Return (x, y) of the center of cell containing provided text 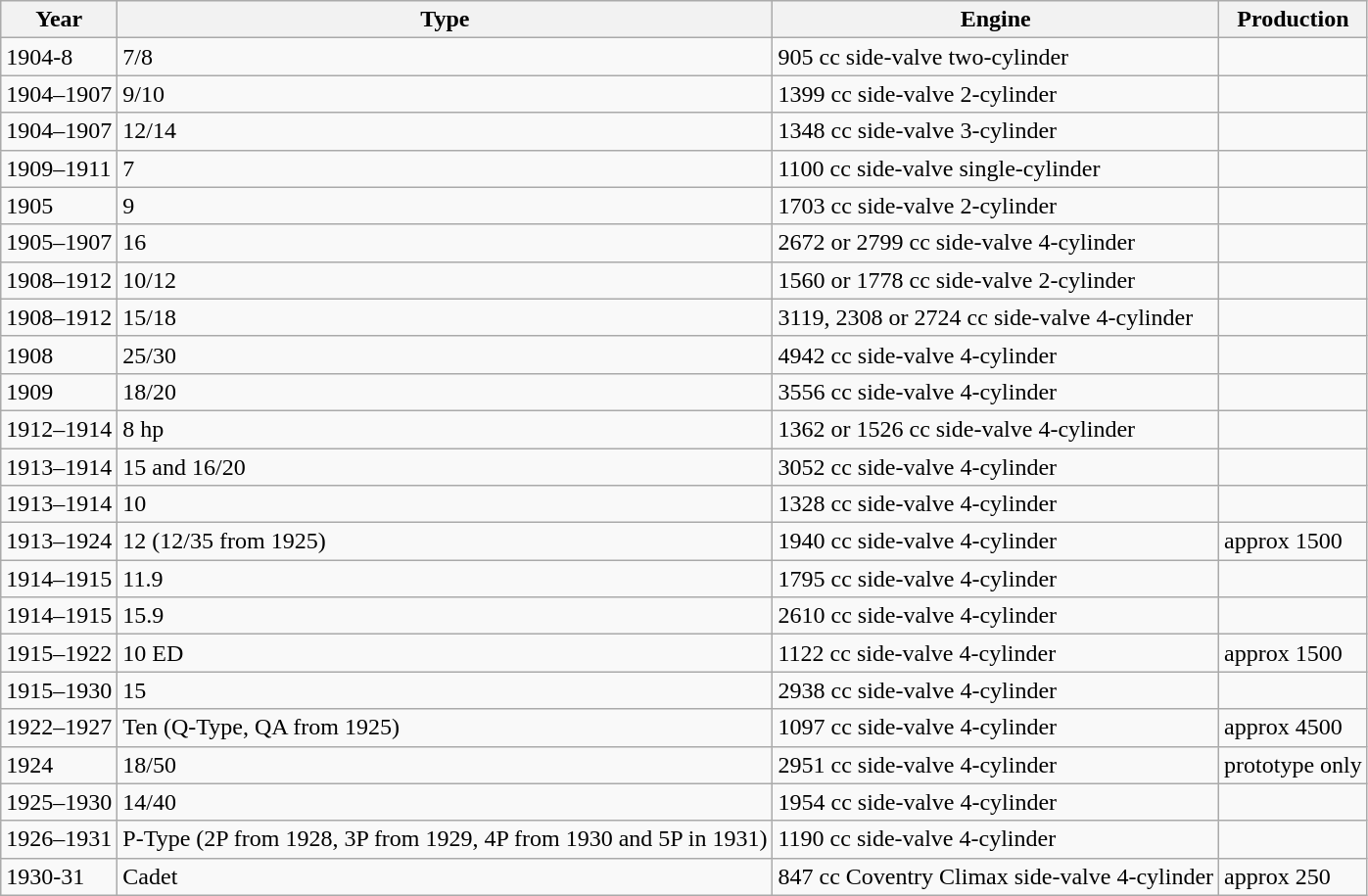
1362 or 1526 cc side-valve 4-cylinder (996, 429)
1954 cc side-valve 4-cylinder (996, 802)
1100 cc side-valve single-cylinder (996, 168)
10 ED (445, 653)
7/8 (445, 57)
1940 cc side-valve 4-cylinder (996, 542)
7 (445, 168)
1925–1930 (59, 802)
prototype only (1294, 765)
1915–1930 (59, 690)
1924 (59, 765)
1930-31 (59, 876)
2672 or 2799 cc side-valve 4-cylinder (996, 243)
4942 cc side-valve 4-cylinder (996, 354)
1905 (59, 206)
18/20 (445, 392)
15/18 (445, 317)
3052 cc side-valve 4-cylinder (996, 467)
Engine (996, 20)
1560 or 1778 cc side-valve 2-cylinder (996, 280)
3119, 2308 or 2724 cc side-valve 4-cylinder (996, 317)
11.9 (445, 579)
2938 cc side-valve 4-cylinder (996, 690)
1915–1922 (59, 653)
3556 cc side-valve 4-cylinder (996, 392)
1905–1907 (59, 243)
1097 cc side-valve 4-cylinder (996, 728)
approx 250 (1294, 876)
15 (445, 690)
1904-8 (59, 57)
1909 (59, 392)
1399 cc side-valve 2-cylinder (996, 94)
9/10 (445, 94)
9 (445, 206)
1913–1924 (59, 542)
P-Type (2P from 1928, 3P from 1929, 4P from 1930 and 5P in 1931) (445, 839)
1922–1927 (59, 728)
14/40 (445, 802)
847 cc Coventry Climax side-valve 4-cylinder (996, 876)
15.9 (445, 616)
12 (12/35 from 1925) (445, 542)
1703 cc side-valve 2-cylinder (996, 206)
Year (59, 20)
25/30 (445, 354)
905 cc side-valve two-cylinder (996, 57)
2610 cc side-valve 4-cylinder (996, 616)
12/14 (445, 131)
1328 cc side-valve 4-cylinder (996, 504)
1795 cc side-valve 4-cylinder (996, 579)
2951 cc side-valve 4-cylinder (996, 765)
16 (445, 243)
Cadet (445, 876)
1926–1931 (59, 839)
1348 cc side-valve 3-cylinder (996, 131)
1190 cc side-valve 4-cylinder (996, 839)
18/50 (445, 765)
10/12 (445, 280)
10 (445, 504)
Type (445, 20)
Production (1294, 20)
approx 4500 (1294, 728)
Ten (Q-Type, QA from 1925) (445, 728)
1912–1914 (59, 429)
1909–1911 (59, 168)
1122 cc side-valve 4-cylinder (996, 653)
15 and 16/20 (445, 467)
8 hp (445, 429)
1908 (59, 354)
